Determine the (X, Y) coordinate at the center of the cell enclosing the given text.  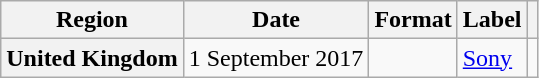
Region (92, 20)
Sony (492, 58)
United Kingdom (92, 58)
Label (492, 20)
Date (276, 20)
1 September 2017 (276, 58)
Format (413, 20)
